Search for the cell housing the specified text and yield its [X, Y] center coordinate. 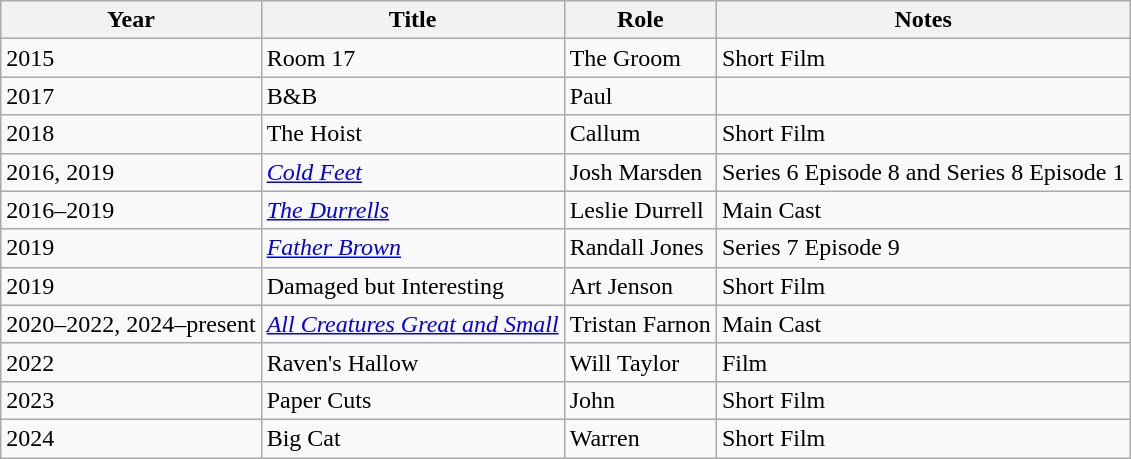
Film [923, 362]
Josh Marsden [640, 172]
2022 [131, 362]
Randall Jones [640, 248]
2018 [131, 134]
Role [640, 20]
Year [131, 20]
Will Taylor [640, 362]
Warren [640, 438]
Tristan Farnon [640, 324]
2015 [131, 58]
Big Cat [412, 438]
2016, 2019 [131, 172]
2023 [131, 400]
Notes [923, 20]
Cold Feet [412, 172]
Art Jenson [640, 286]
Father Brown [412, 248]
The Groom [640, 58]
Series 7 Episode 9 [923, 248]
Callum [640, 134]
2017 [131, 96]
B&B [412, 96]
2020–2022, 2024–present [131, 324]
Raven's Hallow [412, 362]
The Durrells [412, 210]
Series 6 Episode 8 and Series 8 Episode 1 [923, 172]
Paper Cuts [412, 400]
All Creatures Great and Small [412, 324]
Leslie Durrell [640, 210]
The Hoist [412, 134]
Damaged but Interesting [412, 286]
2016–2019 [131, 210]
Paul [640, 96]
John [640, 400]
Title [412, 20]
Room 17 [412, 58]
2024 [131, 438]
